Output the [X, Y] coordinate of the center of the cell containing the given text.  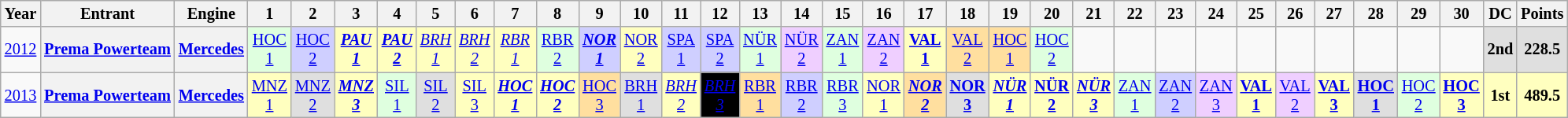
8 [557, 13]
MNZ3 [356, 95]
2nd [1500, 50]
18 [968, 13]
Engine [211, 13]
SIL3 [474, 95]
16 [883, 13]
4 [397, 13]
228.5 [1542, 50]
20 [1052, 13]
15 [843, 13]
SIL2 [436, 95]
22 [1135, 13]
MNZ1 [269, 95]
2013 [20, 95]
Entrant [107, 13]
6 [474, 13]
2012 [20, 50]
5 [436, 13]
10 [641, 13]
9 [600, 13]
29 [1418, 13]
VAL3 [1334, 95]
RBR3 [843, 95]
17 [926, 13]
NÜR3 [1094, 95]
NOR3 [968, 95]
27 [1334, 13]
13 [760, 13]
3 [356, 13]
19 [1011, 13]
12 [719, 13]
26 [1296, 13]
BRH3 [719, 95]
1 [269, 13]
SPA1 [682, 50]
2 [313, 13]
MNZ2 [313, 95]
24 [1216, 13]
30 [1462, 13]
21 [1094, 13]
Year [20, 13]
23 [1175, 13]
PAU2 [397, 50]
11 [682, 13]
SPA2 [719, 50]
28 [1376, 13]
DC [1500, 13]
Points [1542, 13]
489.5 [1542, 95]
1st [1500, 95]
7 [515, 13]
SIL1 [397, 95]
14 [801, 13]
PAU1 [356, 50]
25 [1256, 13]
ZAN3 [1216, 95]
